Identify which cell holds the provided text, then report its [X, Y] central coordinate. 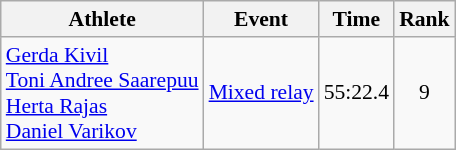
Mixed relay [262, 93]
Athlete [102, 19]
Rank [424, 19]
Event [262, 19]
9 [424, 93]
Time [356, 19]
Gerda KivilToni Andree SaarepuuHerta RajasDaniel Varikov [102, 93]
55:22.4 [356, 93]
